Scan for the cell matching the given text and deliver its (x, y) coordinate at center. 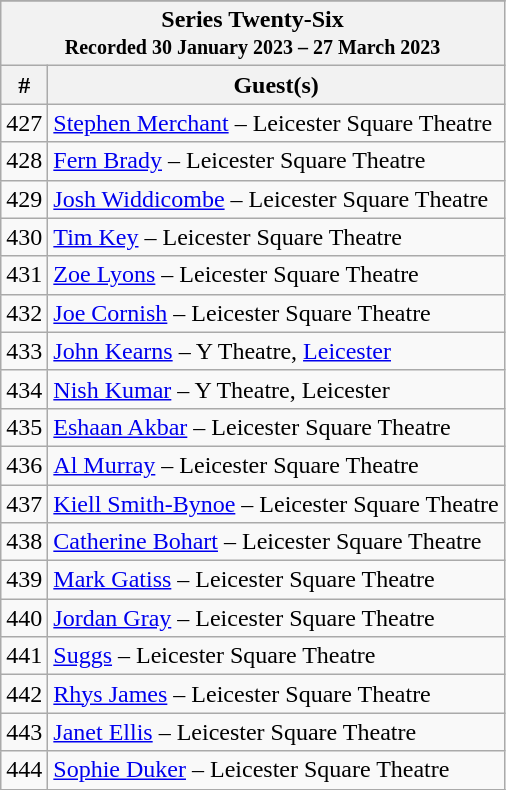
438 (24, 542)
Zoe Lyons – Leicester Square Theatre (276, 275)
434 (24, 389)
Nish Kumar – Y Theatre, Leicester (276, 389)
435 (24, 427)
431 (24, 275)
439 (24, 580)
Janet Ellis – Leicester Square Theatre (276, 732)
Jordan Gray – Leicester Square Theatre (276, 618)
Suggs – Leicester Square Theatre (276, 656)
Rhys James – Leicester Square Theatre (276, 694)
427 (24, 123)
# (24, 85)
John Kearns – Y Theatre, Leicester (276, 351)
Sophie Duker – Leicester Square Theatre (276, 770)
Fern Brady – Leicester Square Theatre (276, 161)
444 (24, 770)
433 (24, 351)
443 (24, 732)
Eshaan Akbar – Leicester Square Theatre (276, 427)
432 (24, 313)
Josh Widdicombe – Leicester Square Theatre (276, 199)
441 (24, 656)
442 (24, 694)
Al Murray – Leicester Square Theatre (276, 465)
429 (24, 199)
436 (24, 465)
430 (24, 237)
440 (24, 618)
Series Twenty-SixRecorded 30 January 2023 – 27 March 2023 (253, 34)
Joe Cornish – Leicester Square Theatre (276, 313)
Kiell Smith-Bynoe – Leicester Square Theatre (276, 503)
Mark Gatiss – Leicester Square Theatre (276, 580)
Tim Key – Leicester Square Theatre (276, 237)
428 (24, 161)
Guest(s) (276, 85)
437 (24, 503)
Catherine Bohart – Leicester Square Theatre (276, 542)
Stephen Merchant – Leicester Square Theatre (276, 123)
